Identify which cell holds the provided text, then report its [x, y] central coordinate. 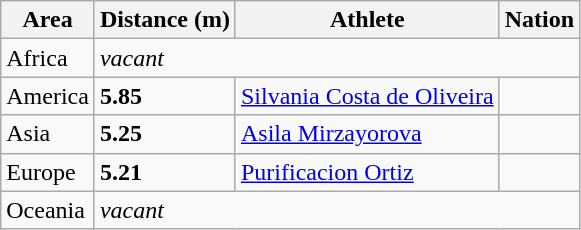
America [48, 96]
Africa [48, 58]
5.21 [164, 172]
Athlete [367, 20]
5.25 [164, 134]
Area [48, 20]
5.85 [164, 96]
Purificacion Ortiz [367, 172]
Distance (m) [164, 20]
Asila Mirzayorova [367, 134]
Nation [539, 20]
Asia [48, 134]
Oceania [48, 210]
Europe [48, 172]
Silvania Costa de Oliveira [367, 96]
